Search for the cell housing the specified text and yield its [x, y] center coordinate. 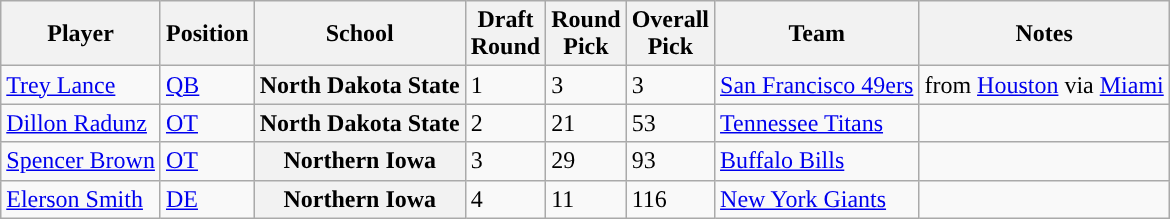
Dillon Radunz [81, 123]
DraftRound [505, 34]
116 [670, 199]
Position [207, 34]
4 [505, 199]
Player [81, 34]
93 [670, 161]
29 [586, 161]
1 [505, 85]
Team [817, 34]
Notes [1044, 34]
QB [207, 85]
2 [505, 123]
School [360, 34]
DE [207, 199]
RoundPick [586, 34]
OverallPick [670, 34]
Tennessee Titans [817, 123]
21 [586, 123]
New York Giants [817, 199]
53 [670, 123]
Trey Lance [81, 85]
Spencer Brown [81, 161]
Elerson Smith [81, 199]
11 [586, 199]
San Francisco 49ers [817, 85]
Buffalo Bills [817, 161]
from Houston via Miami [1044, 85]
